Pinpoint the cell where the given text exists, returning its [X, Y] midpoint coordinate. 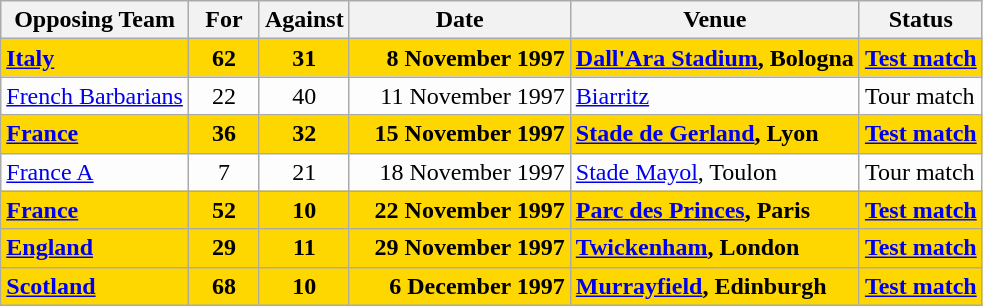
36 [224, 134]
Stade de Gerland, Lyon [714, 134]
22 November 1997 [460, 210]
18 November 1997 [460, 172]
32 [304, 134]
Against [304, 20]
31 [304, 58]
Twickenham, London [714, 248]
Dall'Ara Stadium, Bologna [714, 58]
Stade Mayol, Toulon [714, 172]
68 [224, 286]
11 [304, 248]
England [95, 248]
6 December 1997 [460, 286]
40 [304, 96]
Biarritz [714, 96]
62 [224, 58]
21 [304, 172]
29 [224, 248]
52 [224, 210]
Parc des Princes, Paris [714, 210]
Date [460, 20]
Italy [95, 58]
France A [95, 172]
15 November 1997 [460, 134]
7 [224, 172]
8 November 1997 [460, 58]
Status [920, 20]
29 November 1997 [460, 248]
Opposing Team [95, 20]
Venue [714, 20]
For [224, 20]
Murrayfield, Edinburgh [714, 286]
11 November 1997 [460, 96]
22 [224, 96]
French Barbarians [95, 96]
Scotland [95, 286]
